Detect which cell encompasses the target text, then output its (x, y) center coordinate. 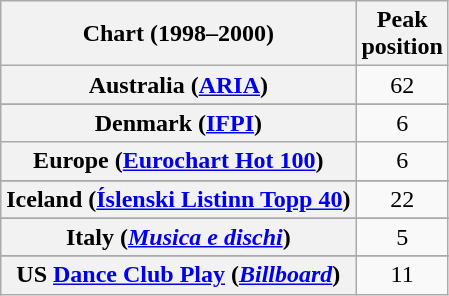
Europe (Eurochart Hot 100) (178, 161)
Denmark (IFPI) (178, 123)
US Dance Club Play (Billboard) (178, 275)
62 (402, 85)
11 (402, 275)
Chart (1998–2000) (178, 34)
22 (402, 199)
Peakposition (402, 34)
Australia (ARIA) (178, 85)
Iceland (Íslenski Listinn Topp 40) (178, 199)
5 (402, 237)
Italy (Musica e dischi) (178, 237)
